Pinpoint the cell where the given text exists, returning its [X, Y] midpoint coordinate. 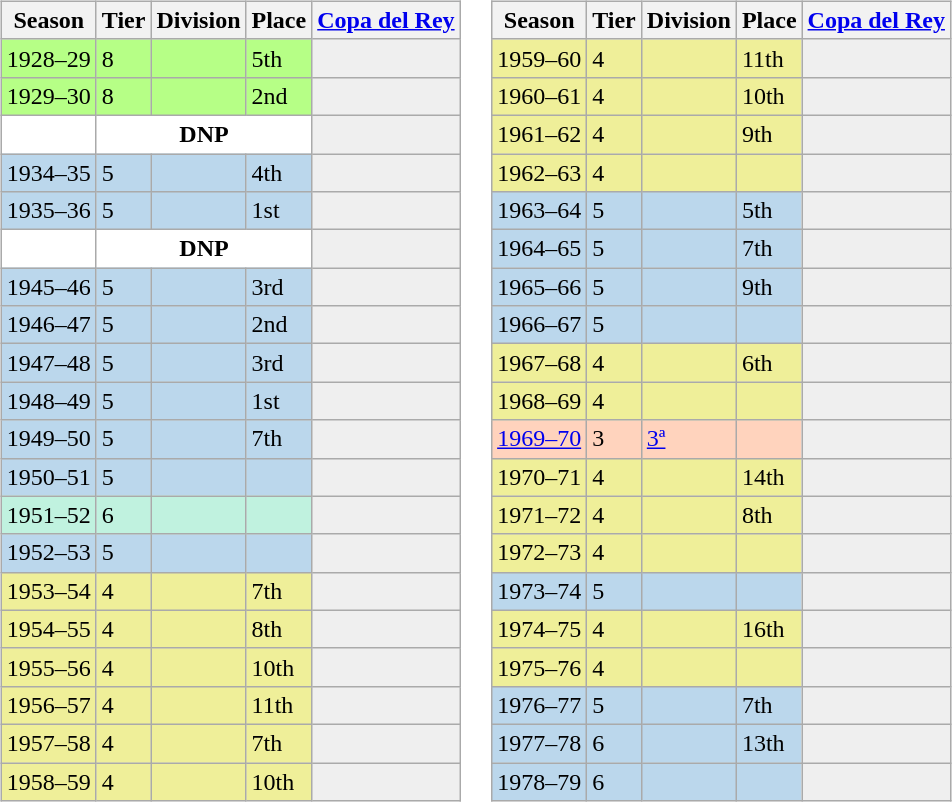
1960–61 [540, 96]
1965–66 [540, 287]
1963–64 [540, 211]
1948–49 [48, 401]
1956–57 [48, 705]
1969–70 [540, 439]
1967–68 [540, 363]
1935–36 [48, 211]
3ª [688, 439]
13th [769, 743]
1946–47 [48, 325]
1973–74 [540, 591]
1949–50 [48, 439]
1951–52 [48, 515]
1959–60 [540, 58]
4th [279, 173]
1974–75 [540, 629]
1955–56 [48, 667]
1968–69 [540, 401]
1962–63 [540, 173]
1961–62 [540, 134]
1976–77 [540, 705]
1971–72 [540, 515]
1928–29 [48, 58]
1952–53 [48, 553]
1966–67 [540, 325]
1957–58 [48, 743]
1947–48 [48, 363]
1975–76 [540, 667]
1972–73 [540, 553]
6th [769, 363]
1970–71 [540, 477]
1950–51 [48, 477]
1964–65 [540, 249]
1977–78 [540, 743]
3 [614, 439]
16th [769, 629]
1945–46 [48, 287]
1934–35 [48, 173]
1929–30 [48, 96]
1953–54 [48, 591]
14th [769, 477]
1978–79 [540, 781]
1958–59 [48, 781]
1954–55 [48, 629]
